Return the (X, Y) coordinate for the center point of the cell that contains the specified text.  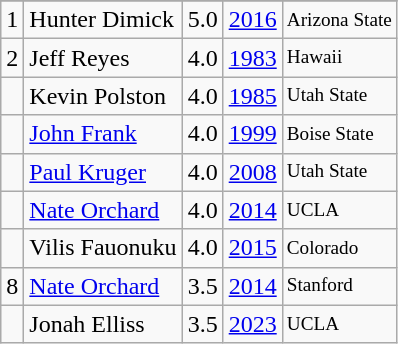
John Frank (103, 134)
8 (12, 286)
Boise State (339, 134)
Jeff Reyes (103, 58)
Hunter Dimick (103, 20)
Kevin Polston (103, 96)
1 (12, 20)
2015 (252, 248)
Colorado (339, 248)
2008 (252, 172)
Stanford (339, 286)
2 (12, 58)
Vilis Fauonuku (103, 248)
Jonah Elliss (103, 324)
2023 (252, 324)
1985 (252, 96)
2016 (252, 20)
1999 (252, 134)
Paul Kruger (103, 172)
Arizona State (339, 20)
5.0 (202, 20)
1983 (252, 58)
Hawaii (339, 58)
